Return the (x, y) coordinate for the center point of the cell that contains the specified text.  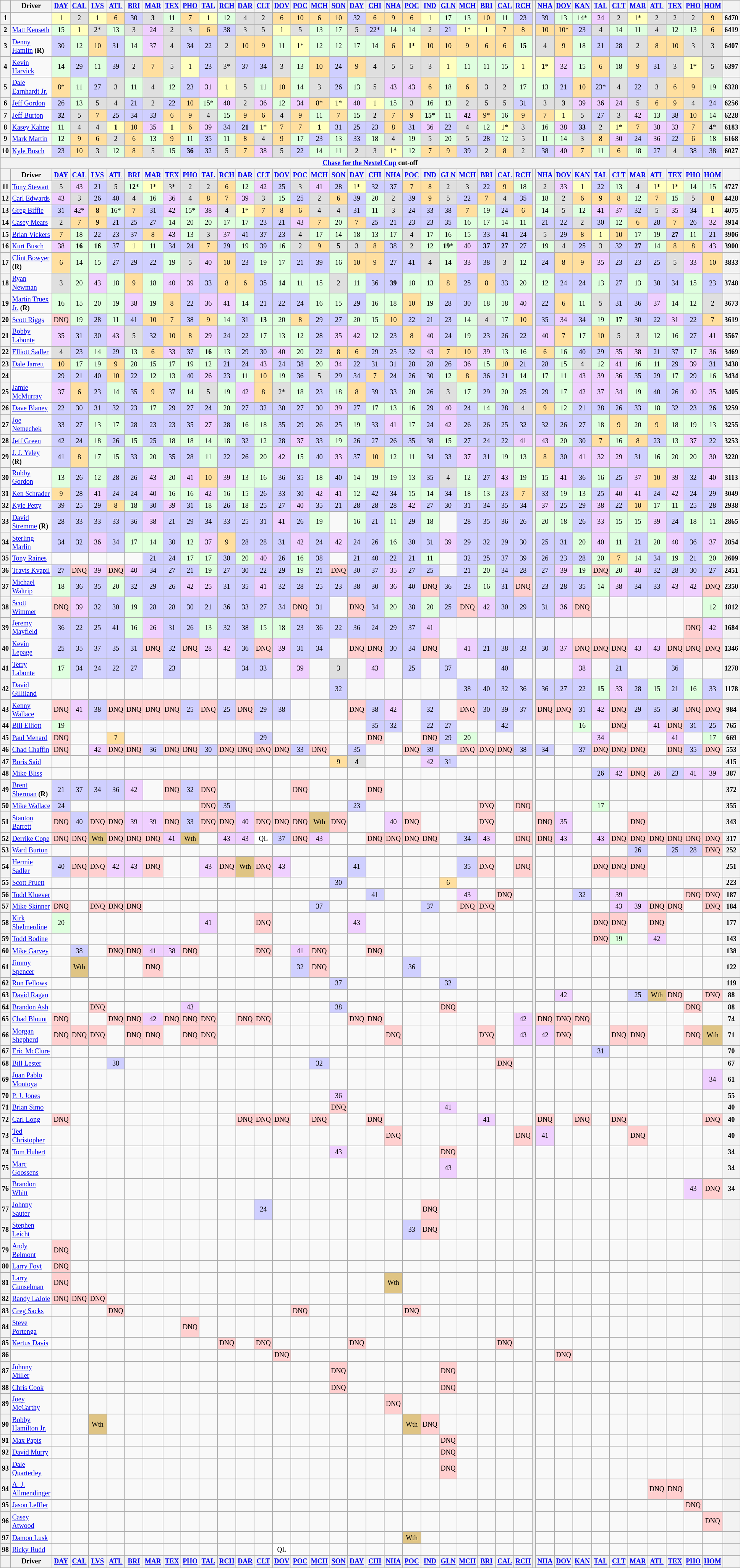
Scott Riggs (31, 320)
19* (448, 246)
119 (731, 983)
3113 (731, 478)
387 (731, 773)
79 (5, 1251)
Marc Goossens (31, 1168)
Terry Labonte (31, 669)
3833 (731, 263)
3619 (731, 320)
Stanton Barrett (31, 822)
83 (5, 1310)
12* (134, 186)
Robby Gordon (31, 478)
2350 (731, 587)
75 (5, 1168)
3906 (731, 235)
6027 (731, 151)
Stephen Leicht (31, 1230)
Kirk Shelmerdine (31, 923)
6328 (731, 87)
415 (731, 762)
P. J. Jones (31, 1096)
Clint Bowyer (R) (31, 263)
47 (5, 762)
Carl Long (31, 1119)
97 (5, 1537)
Kenny Wallace (31, 710)
6419 (731, 30)
9* (487, 115)
56 (5, 895)
22* (375, 30)
Morgan Shepherd (31, 1035)
David Stremme (R) (31, 522)
372 (731, 790)
3253 (731, 441)
Ward Burton (31, 850)
Kevin Harvick (31, 67)
14* (582, 18)
53 (5, 850)
3405 (731, 392)
Ted Christopher (31, 1136)
2865 (731, 522)
Denny Hamlin (R) (31, 46)
3049 (731, 494)
6397 (731, 67)
3673 (731, 304)
David Murry (31, 1453)
Kyle Petty (31, 506)
Jason Leffler (31, 1505)
Bill Lester (31, 1064)
69 (5, 1080)
Jamie McMurray (31, 392)
1684 (731, 628)
Kertus Davis (31, 1343)
6168 (731, 139)
2938 (731, 506)
44 (5, 726)
Joey McCarthy (31, 1404)
95 (5, 1505)
Mike Garvey (31, 951)
223 (731, 883)
Casey Mears (31, 222)
669 (731, 738)
86 (5, 1355)
Jeff Burton (31, 115)
Joe Nemechek (31, 425)
50 (5, 806)
Chris Cook (31, 1388)
Todd Bodine (31, 939)
Dale Quarterley (31, 1469)
Travis Kvapil (31, 571)
3438 (731, 364)
46 (5, 750)
Steve Portenga (31, 1327)
60 (5, 951)
1346 (731, 648)
317 (731, 838)
93 (5, 1469)
Larry Foyt (31, 1266)
252 (731, 850)
Michael Waltrip (31, 587)
138 (731, 951)
72 (5, 1119)
3748 (731, 283)
Tony Raines (31, 559)
4428 (731, 199)
Bill Elliott (31, 726)
Mike Bliss (31, 773)
96 (5, 1522)
73 (5, 1136)
Sterling Marlin (31, 543)
48 (5, 773)
Ken Schrader (31, 494)
58 (5, 923)
Mike Skinner (31, 906)
Ricky Rudd (31, 1550)
187 (731, 895)
Greg Biffle (31, 211)
Randy LaJoie (31, 1299)
Tom Hubert (31, 1152)
Carl Edwards (31, 199)
4075 (731, 211)
42* (79, 211)
Bobby Hamilton Jr. (31, 1424)
3220 (731, 457)
David Ragan (31, 995)
6183 (731, 128)
3567 (731, 336)
1812 (731, 607)
59 (5, 939)
84 (5, 1327)
Jimmy Spencer (31, 967)
89 (5, 1404)
90 (5, 1424)
81 (5, 1283)
3255 (731, 425)
2451 (731, 571)
Kasey Kahne (31, 128)
355 (731, 806)
6228 (731, 115)
Kevin Lepage (31, 648)
A. J. Allmendinger (31, 1489)
49 (5, 790)
Kurt Busch (31, 246)
Hermie Sadler (31, 867)
Dale Jarrett (31, 364)
51 (5, 822)
87 (5, 1372)
78 (5, 1230)
85 (5, 1343)
Dale Earnhardt Jr. (31, 87)
Chase for the Nextel Cup cut-off (370, 163)
64 (5, 1007)
Eric McClure (31, 1051)
Brian Vickers (31, 235)
Brandon Ash (31, 1007)
Greg Sacks (31, 1310)
2609 (731, 559)
57 (5, 906)
765 (731, 726)
Matt Kenseth (31, 30)
77 (5, 1209)
45 (5, 738)
Andy Belmont (31, 1251)
Derrike Cope (31, 838)
91 (5, 1440)
Kyle Busch (31, 151)
122 (731, 967)
177 (731, 923)
6256 (731, 103)
Juan Pablo Montoya (31, 1080)
Ron Fellows (31, 983)
251 (731, 867)
Mike Wallace (31, 806)
3900 (731, 246)
Todd Kluever (31, 895)
6470 (731, 18)
Scott Wimmer (31, 607)
62 (5, 983)
Jeff Gordon (31, 103)
94 (5, 1489)
Max Papis (31, 1440)
Jeremy Mayfield (31, 628)
Chad Blount (31, 1019)
Bobby Labonte (31, 336)
Tony Stewart (31, 186)
Mark Martin (31, 139)
Johnny Miller (31, 1372)
52 (5, 838)
80 (5, 1266)
343 (731, 822)
3914 (731, 222)
16* (116, 211)
63 (5, 995)
Martin Truex Jr. (R) (31, 304)
66 (5, 1035)
J. J. Yeley (R) (31, 457)
82 (5, 1299)
10* (564, 30)
Chad Chaffin (31, 750)
Brent Sherman (R) (31, 790)
Dave Blaney (31, 409)
92 (5, 1453)
2854 (731, 543)
3259 (731, 409)
6407 (731, 46)
Ryan Newman (31, 283)
Johnny Sauter (31, 1209)
Brandon Whitt (31, 1189)
553 (731, 750)
Boris Said (31, 762)
3434 (731, 376)
4* (712, 128)
Larry Gunselman (31, 1283)
David Gilliland (31, 689)
23* (601, 87)
Casey Atwood (31, 1522)
184 (731, 906)
98 (5, 1550)
Paul Menard (31, 738)
1278 (731, 669)
4727 (731, 186)
Damon Lusk (31, 1537)
3469 (731, 352)
65 (5, 1019)
143 (731, 939)
Jeff Green (31, 441)
Elliott Sadler (31, 352)
76 (5, 1189)
Brian Simo (31, 1108)
1178 (731, 689)
68 (5, 1064)
984 (731, 710)
Scott Pruett (31, 883)
54 (5, 867)
